Return (X, Y) of the center of cell containing provided text 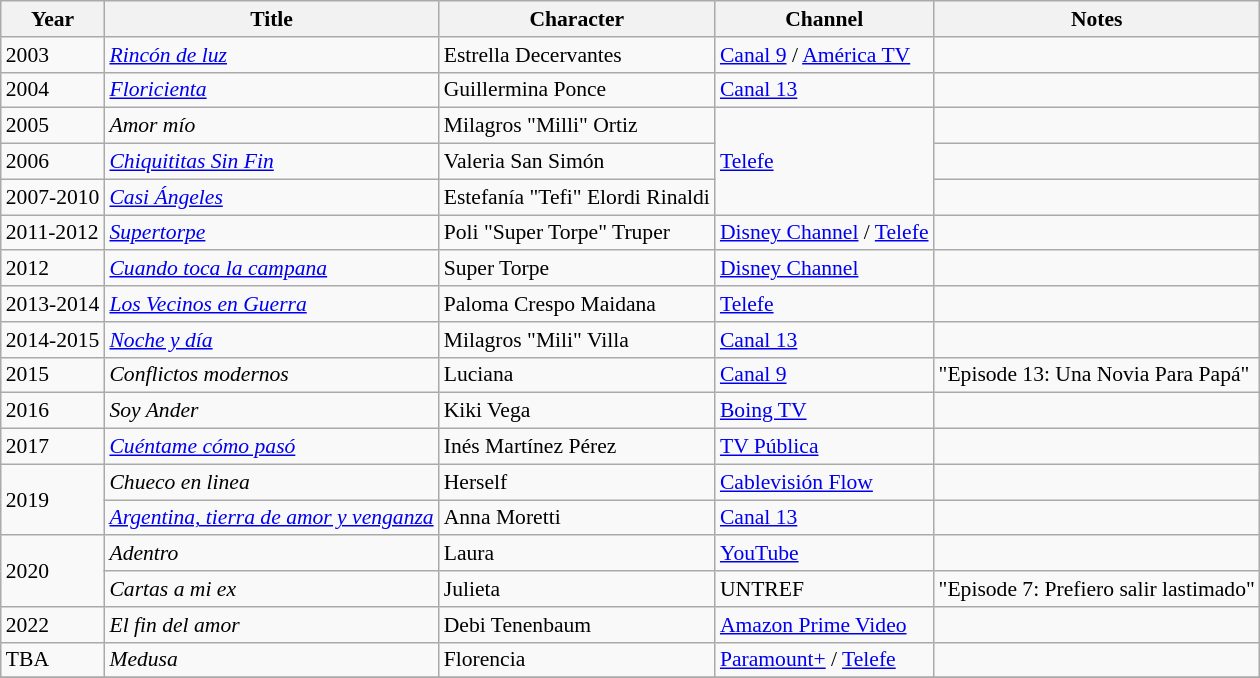
Conflictos modernos (271, 375)
Amor mío (271, 126)
UNTREF (824, 589)
Poli "Super Torpe" Truper (577, 233)
2022 (53, 625)
Floricienta (271, 90)
2012 (53, 269)
Casi Ángeles (271, 197)
2019 (53, 500)
2005 (53, 126)
Estefanía "Tefi" Elordi Rinaldi (577, 197)
Guillermina Ponce (577, 90)
Laura (577, 554)
Inés Martínez Pérez (577, 447)
Chueco en linea (271, 482)
Canal 9 (824, 375)
Boing TV (824, 411)
Disney Channel / Telefe (824, 233)
Year (53, 19)
TV Pública (824, 447)
TBA (53, 660)
Milagros "Mili" Villa (577, 340)
Medusa (271, 660)
Paramount+ / Telefe (824, 660)
Argentina, tierra de amor y venganza (271, 518)
2004 (53, 90)
Cuando toca la campana (271, 269)
Estrella Decervantes (577, 55)
Paloma Crespo Maidana (577, 304)
2016 (53, 411)
Milagros "Milli" Ortiz (577, 126)
Character (577, 19)
Channel (824, 19)
"Episode 13: Una Novia Para Papá" (1097, 375)
Rincón de luz (271, 55)
Cartas a mi ex (271, 589)
Luciana (577, 375)
Adentro (271, 554)
2014-2015 (53, 340)
"Episode 7: Prefiero salir lastimado" (1097, 589)
Chiquititas Sin Fin (271, 162)
Notes (1097, 19)
Julieta (577, 589)
2006 (53, 162)
Los Vecinos en Guerra (271, 304)
Herself (577, 482)
2011-2012 (53, 233)
Kiki Vega (577, 411)
Canal 9 / América TV (824, 55)
Noche y día (271, 340)
2003 (53, 55)
Super Torpe (577, 269)
Florencia (577, 660)
2013-2014 (53, 304)
El fin del amor (271, 625)
2017 (53, 447)
Anna Moretti (577, 518)
Disney Channel (824, 269)
Cuéntame cómo pasó (271, 447)
YouTube (824, 554)
Amazon Prime Video (824, 625)
Cablevisión Flow (824, 482)
Debi Tenenbaum (577, 625)
Valeria San Simón (577, 162)
Supertorpe (271, 233)
2015 (53, 375)
2007-2010 (53, 197)
Soy Ander (271, 411)
2020 (53, 572)
Title (271, 19)
